Scan for the cell matching the given text and deliver its (X, Y) coordinate at center. 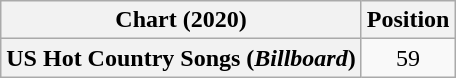
Position (408, 20)
Chart (2020) (181, 20)
59 (408, 58)
US Hot Country Songs (Billboard) (181, 58)
